Pinpoint the cell where the given text exists, returning its (x, y) midpoint coordinate. 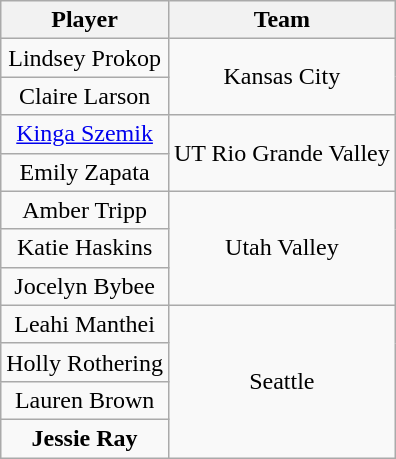
Jocelyn Bybee (85, 286)
UT Rio Grande Valley (282, 153)
Utah Valley (282, 248)
Holly Rothering (85, 362)
Lauren Brown (85, 400)
Seattle (282, 381)
Kansas City (282, 77)
Amber Tripp (85, 210)
Emily Zapata (85, 172)
Jessie Ray (85, 438)
Player (85, 20)
Lindsey Prokop (85, 58)
Leahi Manthei (85, 324)
Claire Larson (85, 96)
Kinga Szemik (85, 134)
Team (282, 20)
Katie Haskins (85, 248)
